Search for the cell housing the specified text and yield its (x, y) center coordinate. 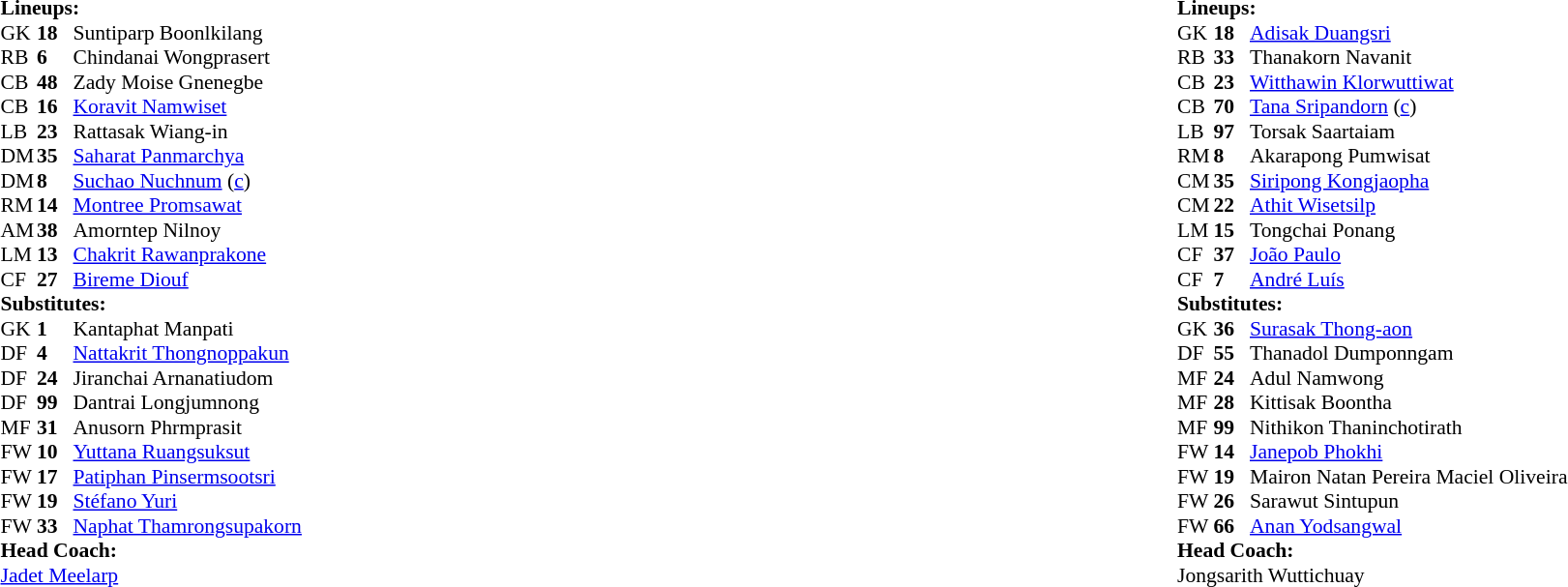
Adisak Duangsri (1408, 33)
17 (55, 477)
48 (55, 82)
Thanadol Dumponngam (1408, 353)
Sarawut Sintupun (1408, 502)
Rattasak Wiang-in (188, 132)
Yuttana Ruangsuksut (188, 452)
55 (1232, 353)
37 (1232, 254)
10 (55, 452)
1 (55, 329)
Jiranchai Arnanatiudom (188, 378)
31 (55, 427)
Surasak Thong-aon (1408, 329)
Koravit Namwiset (188, 107)
Kittisak Boontha (1408, 403)
28 (1232, 403)
Anusorn Phrmprasit (188, 427)
Saharat Panmarchya (188, 156)
Naphat Thamrongsupakorn (188, 526)
70 (1232, 107)
36 (1232, 329)
4 (55, 353)
Tongchai Ponang (1408, 230)
Janepob Phokhi (1408, 452)
Dantrai Longjumnong (188, 403)
7 (1232, 279)
AM (18, 230)
Montree Promsawat (188, 206)
Chakrit Rawanprakone (188, 254)
Mairon Natan Pereira Maciel Oliveira (1408, 477)
Suchao Nuchnum (c) (188, 181)
Chindanai Wongprasert (188, 57)
Siripong Kongjaopha (1408, 181)
Nithikon Thaninchotirath (1408, 427)
Witthawin Klorwuttiwat (1408, 82)
Nattakrit Thongnoppakun (188, 353)
André Luís (1408, 279)
Athit Wisetsilp (1408, 206)
13 (55, 254)
22 (1232, 206)
Kantaphat Manpati (188, 329)
16 (55, 107)
97 (1232, 132)
Suntiparp Boonlkilang (188, 33)
66 (1232, 526)
Adul Namwong (1408, 378)
Patiphan Pinsermsootsri (188, 477)
Amorntep Nilnoy (188, 230)
Bireme Diouf (188, 279)
27 (55, 279)
6 (55, 57)
Akarapong Pumwisat (1408, 156)
Zady Moise Gnenegbe (188, 82)
Anan Yodsangwal (1408, 526)
26 (1232, 502)
Thanakorn Navanit (1408, 57)
Stéfano Yuri (188, 502)
João Paulo (1408, 254)
Torsak Saartaiam (1408, 132)
38 (55, 230)
15 (1232, 230)
Tana Sripandorn (c) (1408, 107)
